Extract the [X, Y] coordinate from the center of the cell holding the provided text.  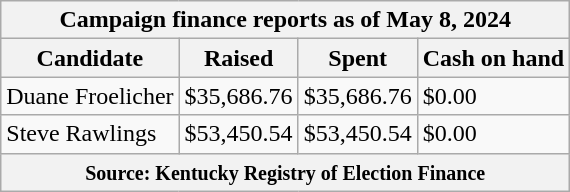
Campaign finance reports as of May 8, 2024 [286, 20]
Candidate [90, 58]
Spent [358, 58]
Cash on hand [493, 58]
Duane Froelicher [90, 96]
Source: Kentucky Registry of Election Finance [286, 172]
Raised [238, 58]
Steve Rawlings [90, 134]
